Extract the [X, Y] coordinate from the center of the cell holding the provided text.  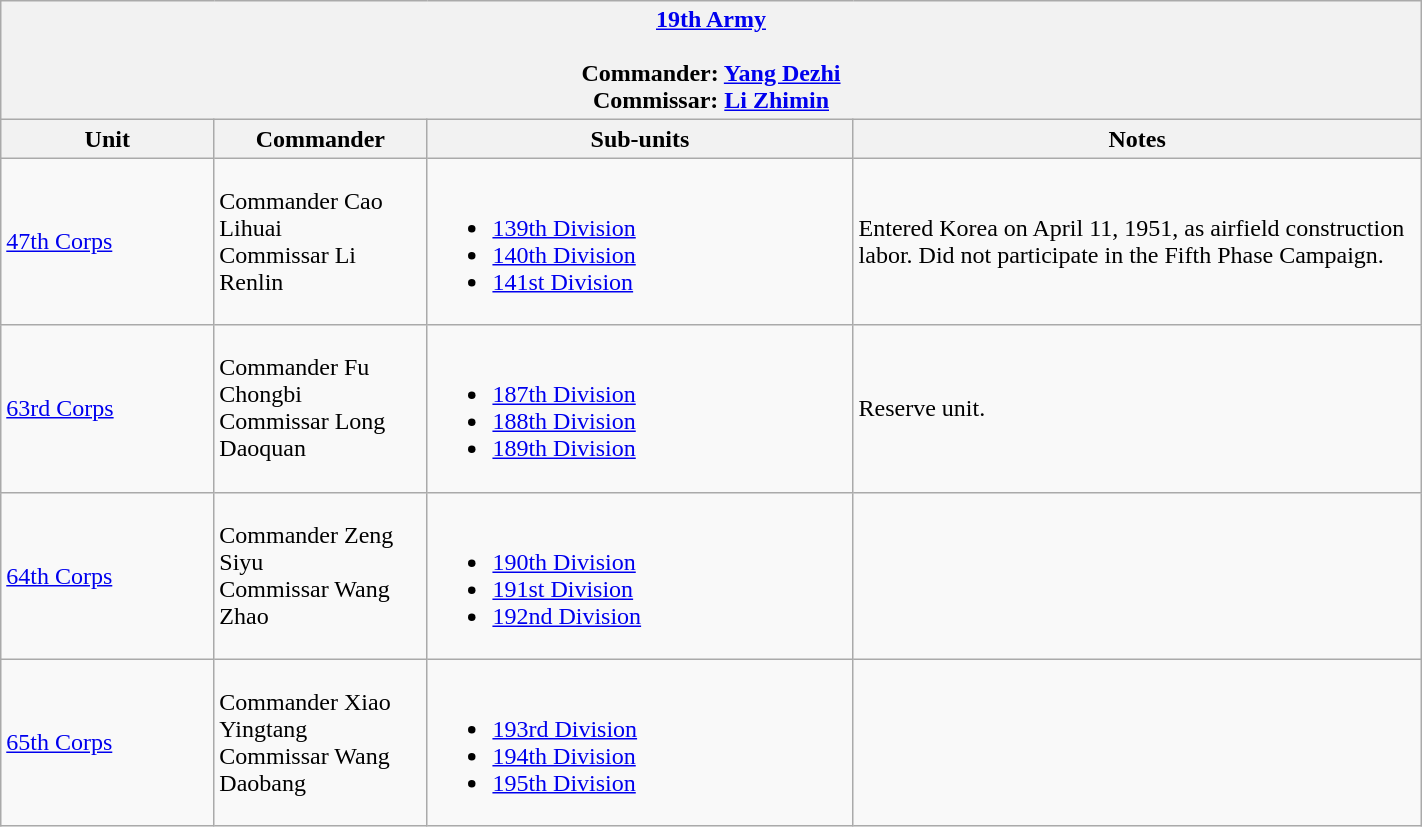
193rd Division194th Division195th Division [640, 742]
Commander Fu ChongbiCommissar Long Daoquan [320, 408]
Sub-units [640, 139]
139th Division140th Division141st Division [640, 242]
187th Division188th Division189th Division [640, 408]
Commander Zeng SiyuCommissar Wang Zhao [320, 576]
Reserve unit. [1137, 408]
63rd Corps [108, 408]
Entered Korea on April 11, 1951, as airfield construction labor. Did not participate in the Fifth Phase Campaign. [1137, 242]
47th Corps [108, 242]
65th Corps [108, 742]
Commander Xiao YingtangCommissar Wang Daobang [320, 742]
64th Corps [108, 576]
Commander [320, 139]
Unit [108, 139]
19th ArmyCommander: Yang Dezhi Commissar: Li Zhimin [711, 60]
Commander Cao LihuaiCommissar Li Renlin [320, 242]
190th Division191st Division192nd Division [640, 576]
Notes [1137, 139]
